From the cell containing the given text, extract its center point as (x, y) coordinate. 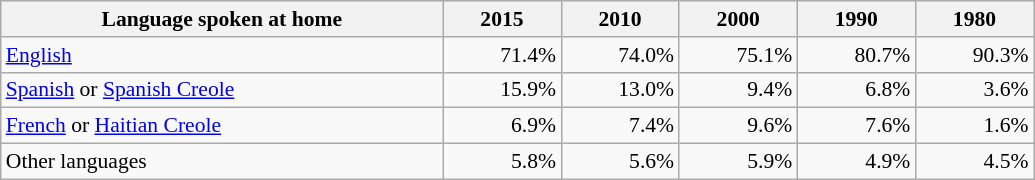
4.9% (856, 162)
2015 (502, 19)
71.4% (502, 55)
9.4% (738, 90)
1980 (974, 19)
2010 (620, 19)
74.0% (620, 55)
90.3% (974, 55)
5.9% (738, 162)
15.9% (502, 90)
Spanish or Spanish Creole (222, 90)
Language spoken at home (222, 19)
75.1% (738, 55)
80.7% (856, 55)
4.5% (974, 162)
7.4% (620, 126)
Other languages (222, 162)
3.6% (974, 90)
French or Haitian Creole (222, 126)
1990 (856, 19)
5.6% (620, 162)
6.8% (856, 90)
13.0% (620, 90)
6.9% (502, 126)
English (222, 55)
9.6% (738, 126)
2000 (738, 19)
1.6% (974, 126)
5.8% (502, 162)
7.6% (856, 126)
